Detect which cell encompasses the target text, then output its (X, Y) center coordinate. 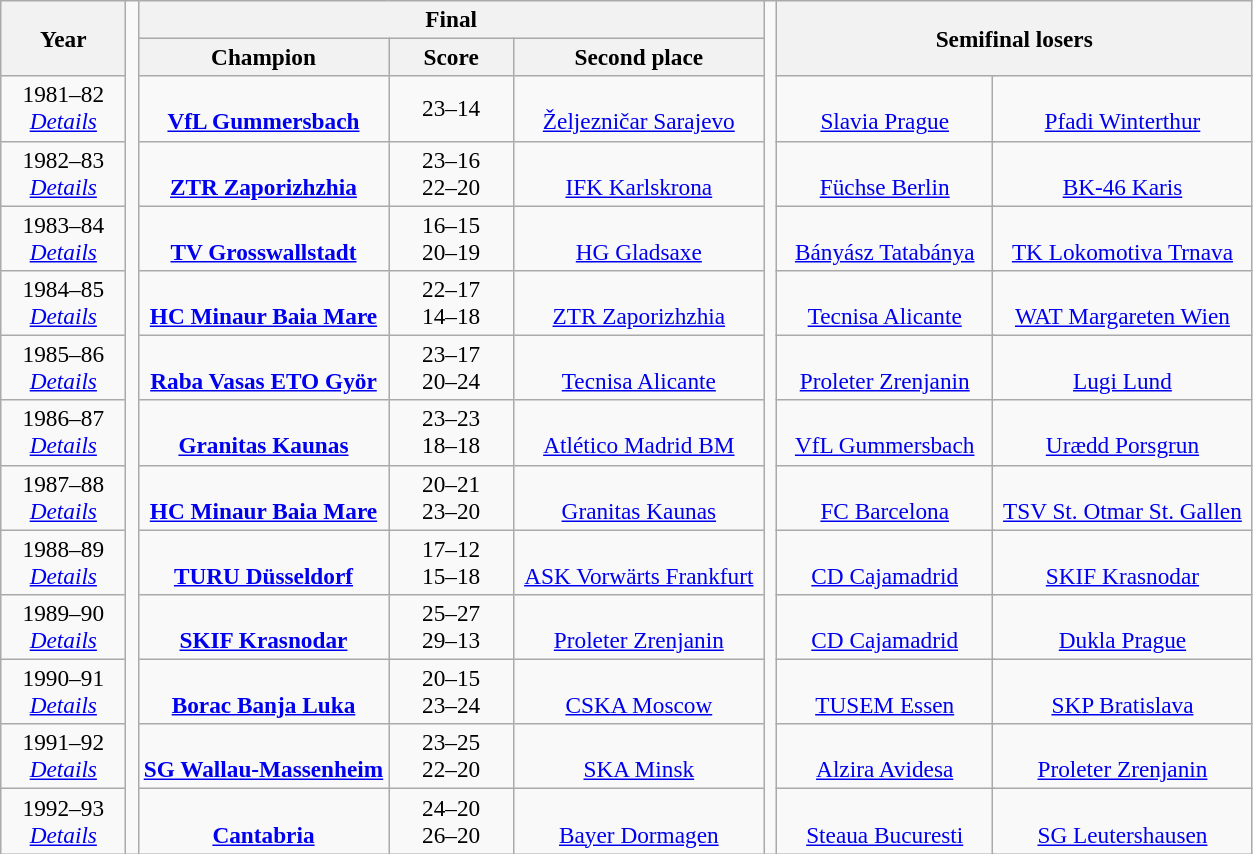
1989–90Details (64, 626)
Cantabria (263, 820)
Bányász Tatabánya (884, 238)
Semifinal losers (1014, 38)
HG Gladsaxe (639, 238)
Champion (263, 57)
SG Wallau-Massenheim (263, 756)
23–17 20–24 (452, 368)
24–20 26–20 (452, 820)
16–15 20–19 (452, 238)
Pfadi Winterthur (1122, 108)
Füchse Berlin (884, 174)
IFK Karlskrona (639, 174)
1988–89Details (64, 562)
1990–91Details (64, 692)
SG Leutershausen (1122, 820)
Urædd Porsgrun (1122, 432)
Final (451, 19)
Bayer Dormagen (639, 820)
TUSEM Essen (884, 692)
WAT Margareten Wien (1122, 302)
BK-46 Karis (1122, 174)
Slavia Prague (884, 108)
23–23 18–18 (452, 432)
20–15 23–24 (452, 692)
1992–93Details (64, 820)
TV Grosswallstadt (263, 238)
TSV St. Otmar St. Gallen (1122, 498)
1982–83Details (64, 174)
TK Lokomotiva Trnava (1122, 238)
Dukla Prague (1122, 626)
Lugi Lund (1122, 368)
17–12 15–18 (452, 562)
Score (452, 57)
Year (64, 38)
22–17 14–18 (452, 302)
1985–86Details (64, 368)
FC Barcelona (884, 498)
1983–84Details (64, 238)
Second place (639, 57)
Borac Banja Luka (263, 692)
Steaua Bucuresti (884, 820)
Željezničar Sarajevo (639, 108)
Atlético Madrid BM (639, 432)
TURU Düsseldorf (263, 562)
1981–82Details (64, 108)
Alzira Avidesa (884, 756)
ASK Vorwärts Frankfurt (639, 562)
25–27 29–13 (452, 626)
1991–92Details (64, 756)
23–16 22–20 (452, 174)
SKP Bratislava (1122, 692)
1987–88Details (64, 498)
Raba Vasas ETO Györ (263, 368)
1986–87Details (64, 432)
20–21 23–20 (452, 498)
1984–85Details (64, 302)
23–14 (452, 108)
CSKA Moscow (639, 692)
SKA Minsk (639, 756)
23–25 22–20 (452, 756)
